Capture the cell that displays the provided text and extract its (X, Y) central coordinate. 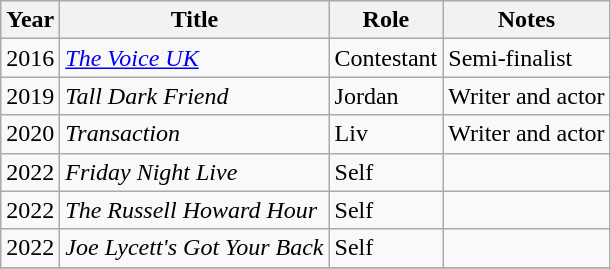
Role (386, 20)
2020 (30, 134)
Title (194, 20)
Friday Night Live (194, 172)
Year (30, 20)
Transaction (194, 134)
Tall Dark Friend (194, 96)
The Russell Howard Hour (194, 210)
Notes (526, 20)
Semi-finalist (526, 58)
Contestant (386, 58)
2019 (30, 96)
Joe Lycett's Got Your Back (194, 248)
Liv (386, 134)
2016 (30, 58)
Jordan (386, 96)
The Voice UK (194, 58)
